Capture the cell that displays the provided text and extract its [X, Y] central coordinate. 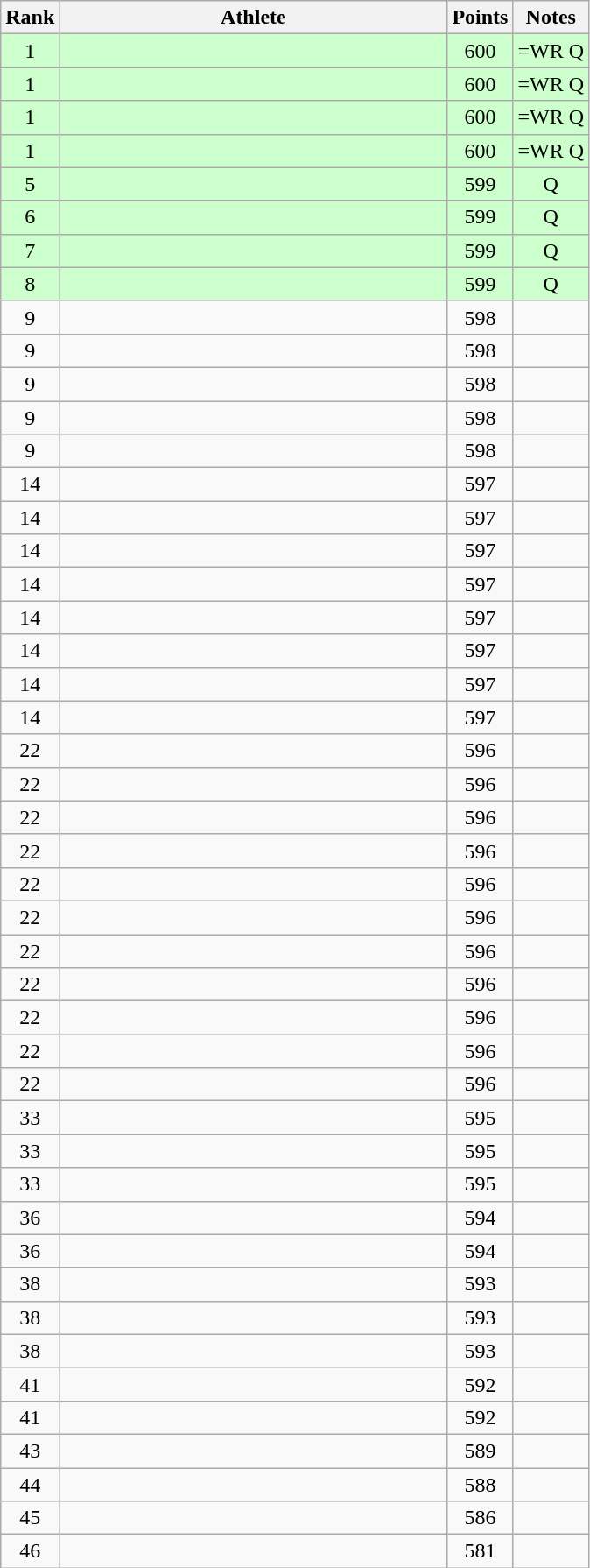
6 [30, 217]
Rank [30, 18]
44 [30, 1485]
45 [30, 1518]
588 [480, 1485]
5 [30, 184]
Notes [551, 18]
581 [480, 1551]
46 [30, 1551]
586 [480, 1518]
589 [480, 1451]
Points [480, 18]
43 [30, 1451]
Athlete [254, 18]
8 [30, 284]
7 [30, 251]
